Provide the (x, y) coordinate of the cell's center where the given text is located.  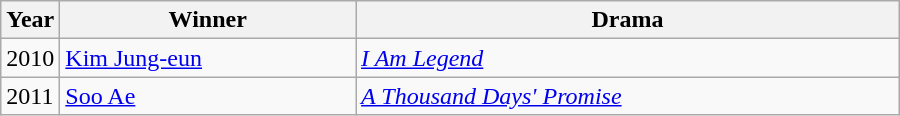
A Thousand Days' Promise (628, 96)
I Am Legend (628, 58)
Year (30, 20)
Soo Ae (208, 96)
2010 (30, 58)
Winner (208, 20)
2011 (30, 96)
Drama (628, 20)
Kim Jung-eun (208, 58)
